Locate the cell with the specified text and output its [X, Y] center coordinate. 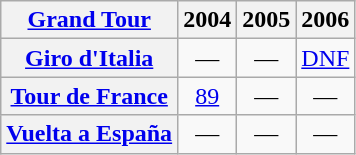
Vuelta a España [90, 134]
DNF [326, 58]
2004 [208, 20]
2005 [266, 20]
Giro d'Italia [90, 58]
Tour de France [90, 96]
2006 [326, 20]
89 [208, 96]
Grand Tour [90, 20]
